Search for the cell housing the specified text and yield its [X, Y] center coordinate. 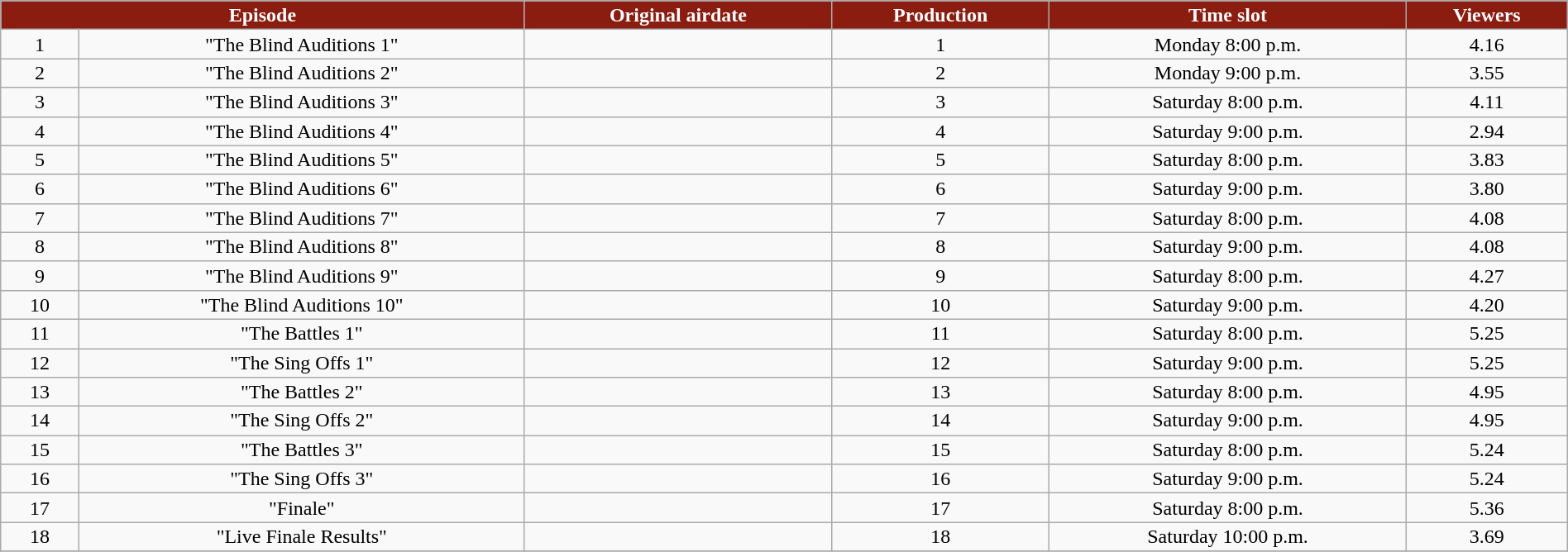
Original airdate [678, 15]
4.27 [1487, 276]
"The Battles 2" [301, 392]
3.80 [1487, 188]
"The Sing Offs 1" [301, 364]
"The Blind Auditions 4" [301, 131]
4.16 [1487, 45]
"The Blind Auditions 10" [301, 304]
Saturday 10:00 p.m. [1228, 537]
4.11 [1487, 102]
Monday 8:00 p.m. [1228, 45]
"The Blind Auditions 9" [301, 276]
Monday 9:00 p.m. [1228, 73]
Episode [263, 15]
"The Sing Offs 3" [301, 479]
2.94 [1487, 131]
"The Blind Auditions 3" [301, 102]
"The Blind Auditions 5" [301, 160]
Viewers [1487, 15]
"Finale" [301, 507]
3.55 [1487, 73]
"The Blind Auditions 6" [301, 188]
Production [941, 15]
"The Battles 3" [301, 450]
Time slot [1228, 15]
"The Blind Auditions 2" [301, 73]
"The Blind Auditions 1" [301, 45]
"The Blind Auditions 7" [301, 218]
3.83 [1487, 160]
"The Battles 1" [301, 334]
3.69 [1487, 537]
5.36 [1487, 507]
"The Sing Offs 2" [301, 421]
"The Blind Auditions 8" [301, 246]
4.20 [1487, 304]
"Live Finale Results" [301, 537]
